Provide the (x, y) coordinate of the cell's center where the given text is located.  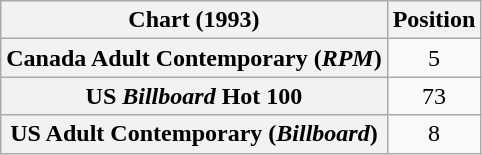
Position (434, 20)
5 (434, 58)
Canada Adult Contemporary (RPM) (194, 58)
US Adult Contemporary (Billboard) (194, 134)
US Billboard Hot 100 (194, 96)
8 (434, 134)
73 (434, 96)
Chart (1993) (194, 20)
